Provide the (X, Y) coordinate of the cell's center where the given text is located.  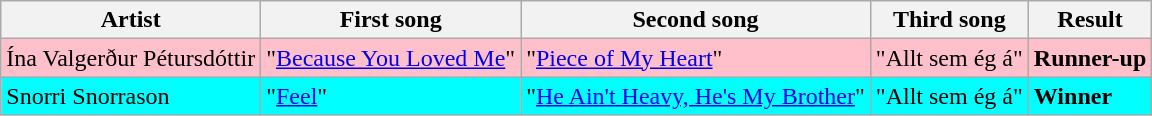
"Feel" (391, 96)
"He Ain't Heavy, He's My Brother" (696, 96)
Second song (696, 20)
Winner (1090, 96)
Snorri Snorrason (131, 96)
"Piece of My Heart" (696, 58)
Third song (949, 20)
Artist (131, 20)
Ína Valgerður Pétursdóttir (131, 58)
Result (1090, 20)
Runner-up (1090, 58)
"Because You Loved Me" (391, 58)
First song (391, 20)
